Scan for the cell matching the given text and deliver its (x, y) coordinate at center. 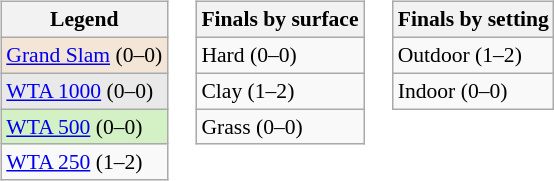
Finals by surface (280, 20)
WTA 250 (1–2) (84, 162)
WTA 500 (0–0) (84, 127)
Outdoor (1–2) (474, 55)
Grand Slam (0–0) (84, 55)
Hard (0–0) (280, 55)
Legend (84, 20)
Finals by setting (474, 20)
WTA 1000 (0–0) (84, 91)
Grass (0–0) (280, 127)
Clay (1–2) (280, 91)
Indoor (0–0) (474, 91)
